Return [X, Y] of the center of cell containing provided text 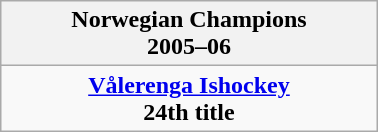
Norwegian Champions2005–06 [189, 34]
Vålerenga Ishockey24th title [189, 98]
